Search for the cell housing the specified text and yield its [x, y] center coordinate. 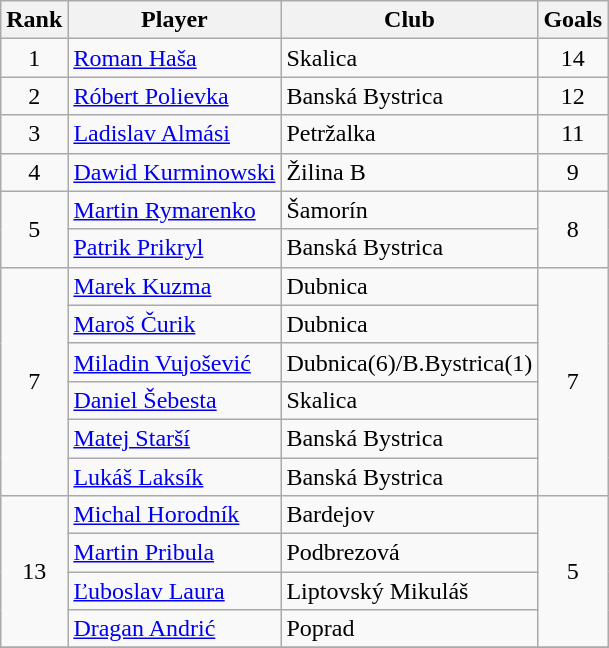
13 [34, 572]
Dubnica(6)/B.Bystrica(1) [410, 362]
Šamorín [410, 210]
Roman Haša [174, 58]
12 [573, 96]
Dragan Andrić [174, 629]
Žilina B [410, 172]
Rank [34, 20]
Petržalka [410, 134]
Liptovský Mikuláš [410, 591]
3 [34, 134]
Maroš Čurik [174, 324]
Podbrezová [410, 553]
9 [573, 172]
Patrik Prikryl [174, 248]
Goals [573, 20]
Club [410, 20]
Róbert Polievka [174, 96]
Player [174, 20]
8 [573, 229]
Lukáš Laksík [174, 477]
Dawid Kurminowski [174, 172]
Martin Pribula [174, 553]
Michal Horodník [174, 515]
Daniel Šebesta [174, 400]
1 [34, 58]
11 [573, 134]
Miladin Vujošević [174, 362]
Martin Rymarenko [174, 210]
Ladislav Almási [174, 134]
14 [573, 58]
Ľuboslav Laura [174, 591]
2 [34, 96]
Poprad [410, 629]
Bardejov [410, 515]
4 [34, 172]
Marek Kuzma [174, 286]
Matej Starší [174, 438]
